Identify which cell holds the provided text, then report its (x, y) central coordinate. 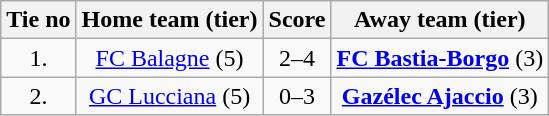
Gazélec Ajaccio (3) (440, 96)
FC Bastia-Borgo (3) (440, 58)
GC Lucciana (5) (170, 96)
1. (38, 58)
Score (297, 20)
FC Balagne (5) (170, 58)
2–4 (297, 58)
Tie no (38, 20)
2. (38, 96)
Away team (tier) (440, 20)
Home team (tier) (170, 20)
0–3 (297, 96)
